Identify which cell holds the provided text, then report its [X, Y] central coordinate. 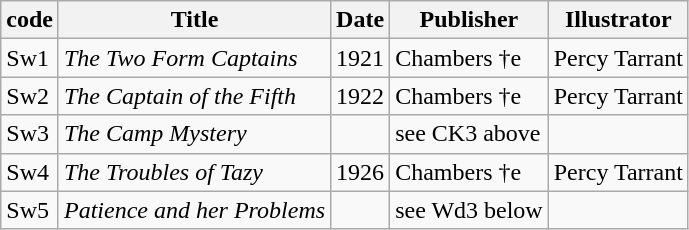
The Troubles of Tazy [194, 172]
1921 [360, 58]
The Captain of the Fifth [194, 96]
1922 [360, 96]
1926 [360, 172]
Illustrator [618, 20]
Sw1 [30, 58]
see CK3 above [470, 134]
Sw2 [30, 96]
Date [360, 20]
The Camp Mystery [194, 134]
Patience and her Problems [194, 210]
Sw3 [30, 134]
Sw4 [30, 172]
code [30, 20]
Sw5 [30, 210]
The Two Form Captains [194, 58]
Publisher [470, 20]
see Wd3 below [470, 210]
Title [194, 20]
